Pinpoint the cell where the given text exists, returning its (X, Y) midpoint coordinate. 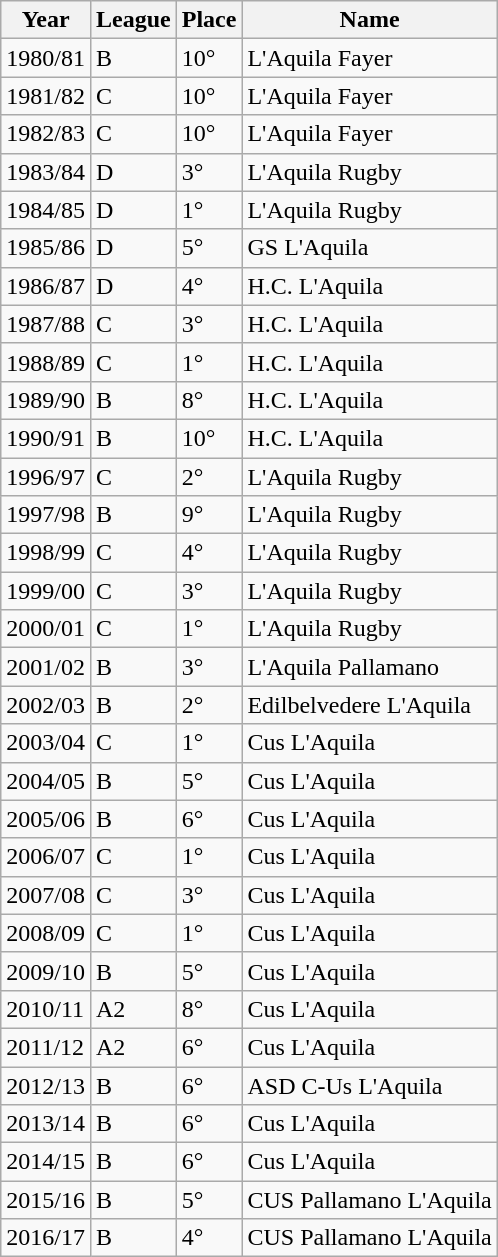
9° (209, 515)
2008/09 (46, 933)
1987/88 (46, 324)
1983/84 (46, 172)
1985/86 (46, 248)
2009/10 (46, 971)
Year (46, 20)
League (133, 20)
2002/03 (46, 705)
1999/00 (46, 591)
2004/05 (46, 781)
2010/11 (46, 1009)
GS L'Aquila (370, 248)
2012/13 (46, 1085)
1989/90 (46, 400)
2003/04 (46, 743)
1996/97 (46, 477)
2013/14 (46, 1124)
1980/81 (46, 58)
1998/99 (46, 553)
L'Aquila Pallamano (370, 667)
2000/01 (46, 629)
2014/15 (46, 1162)
1982/83 (46, 134)
Place (209, 20)
ASD C-Us L'Aquila (370, 1085)
2001/02 (46, 667)
1997/98 (46, 515)
Name (370, 20)
Edilbelvedere L'Aquila (370, 705)
1981/82 (46, 96)
1984/85 (46, 210)
2015/16 (46, 1200)
2007/08 (46, 895)
2011/12 (46, 1047)
2016/17 (46, 1238)
2005/06 (46, 819)
2006/07 (46, 857)
1988/89 (46, 362)
1990/91 (46, 438)
1986/87 (46, 286)
